Find where the given text appears and provide that cell's center as (x, y) coordinate. 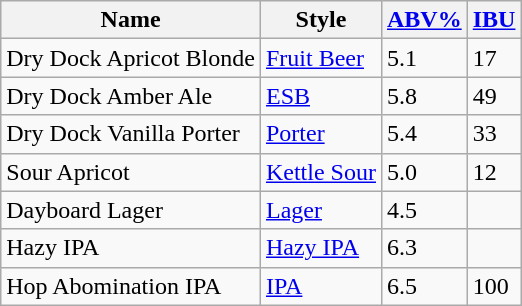
33 (494, 134)
Sour Apricot (131, 172)
6.5 (424, 286)
12 (494, 172)
5.1 (424, 58)
Porter (320, 134)
5.4 (424, 134)
Style (320, 20)
5.0 (424, 172)
5.8 (424, 96)
Dry Dock Vanilla Porter (131, 134)
Dayboard Lager (131, 210)
4.5 (424, 210)
IPA (320, 286)
IBU (494, 20)
Dry Dock Amber Ale (131, 96)
49 (494, 96)
Hop Abomination IPA (131, 286)
6.3 (424, 248)
Dry Dock Apricot Blonde (131, 58)
Kettle Sour (320, 172)
100 (494, 286)
Lager (320, 210)
Name (131, 20)
17 (494, 58)
ESB (320, 96)
ABV% (424, 20)
Fruit Beer (320, 58)
